Scan for the cell matching the given text and deliver its (X, Y) coordinate at center. 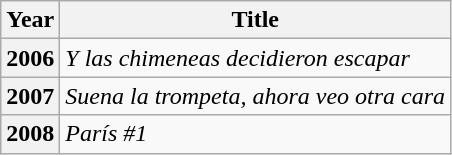
Year (30, 20)
2006 (30, 58)
2007 (30, 96)
2008 (30, 134)
Y las chimeneas decidieron escapar (256, 58)
París #1 (256, 134)
Suena la trompeta, ahora veo otra cara (256, 96)
Title (256, 20)
